Pinpoint the cell where the given text exists, returning its [x, y] midpoint coordinate. 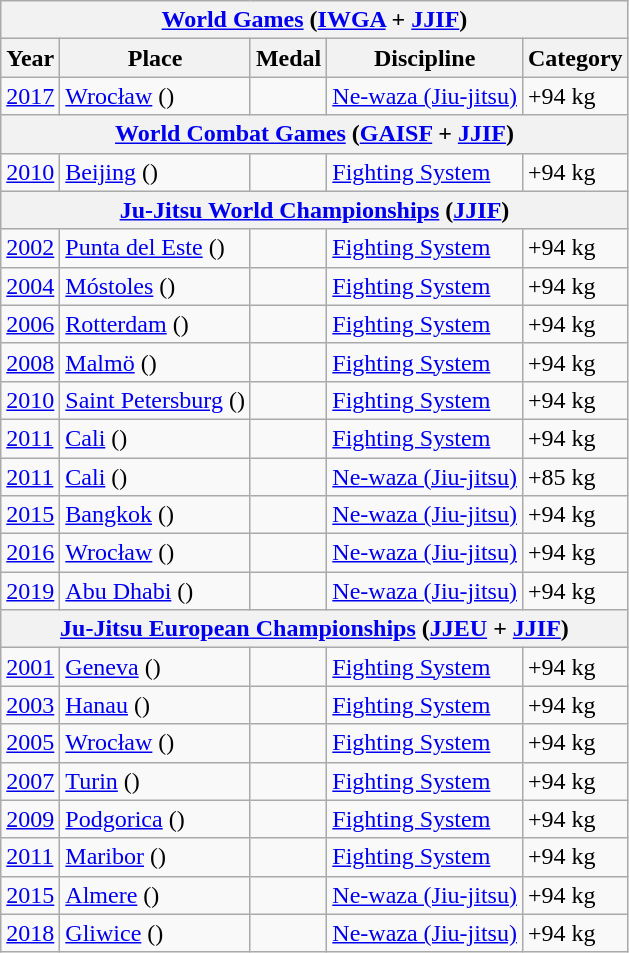
Ju-Jitsu European Championships (JJEU + JJIF) [314, 629]
Discipline [425, 58]
Category [575, 58]
2009 [30, 819]
Podgorica () [156, 819]
Geneva () [156, 667]
World Combat Games (GAISF + JJIF) [314, 134]
Gliwice () [156, 933]
2003 [30, 705]
World Games (IWGA + JJIF) [314, 20]
2004 [30, 286]
Hanau () [156, 705]
2007 [30, 781]
Medal [288, 58]
Year [30, 58]
2008 [30, 362]
Malmö () [156, 362]
Beijing () [156, 172]
Bangkok () [156, 515]
Turin () [156, 781]
Móstoles () [156, 286]
2005 [30, 743]
2016 [30, 553]
2018 [30, 933]
Punta del Este () [156, 248]
+85 kg [575, 477]
2017 [30, 96]
2019 [30, 591]
Ju-Jitsu World Championships (JJIF) [314, 210]
Almere () [156, 895]
2001 [30, 667]
Saint Petersburg () [156, 400]
Place [156, 58]
Abu Dhabi () [156, 591]
2002 [30, 248]
Rotterdam () [156, 324]
Maribor () [156, 857]
2006 [30, 324]
